Find where the given text appears and provide that cell's center as [X, Y] coordinate. 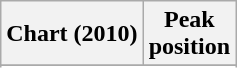
Peakposition [189, 34]
Chart (2010) [72, 34]
